Determine the [x, y] coordinate at the center of the cell enclosing the given text.  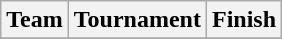
Finish [244, 20]
Tournament [137, 20]
Team [35, 20]
